Capture the cell that displays the provided text and extract its (X, Y) central coordinate. 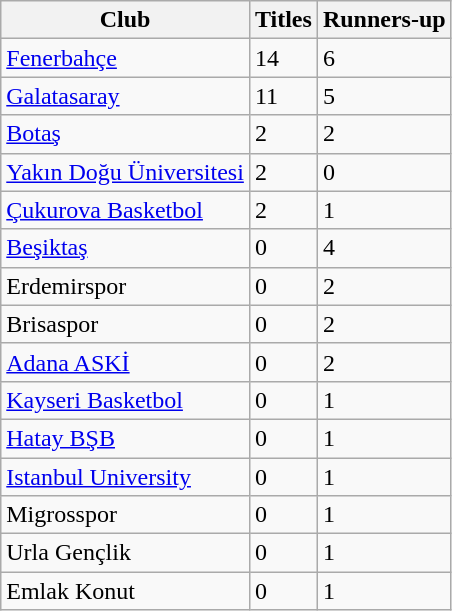
Club (126, 20)
Hatay BŞB (126, 438)
Brisaspor (126, 324)
Erdemirspor (126, 286)
Çukurova Basketbol (126, 210)
Runners-up (384, 20)
14 (283, 58)
4 (384, 248)
Botaş (126, 134)
6 (384, 58)
5 (384, 96)
Migrosspor (126, 515)
Adana ASKİ (126, 362)
Yakın Doğu Üniversitesi (126, 172)
Titles (283, 20)
Emlak Konut (126, 591)
Galatasaray (126, 96)
Beşiktaş (126, 248)
11 (283, 96)
Kayseri Basketbol (126, 400)
Fenerbahçe (126, 58)
Urla Gençlik (126, 553)
Istanbul University (126, 477)
